For the text-containing cell, return its midpoint in [x, y] coordinate format. 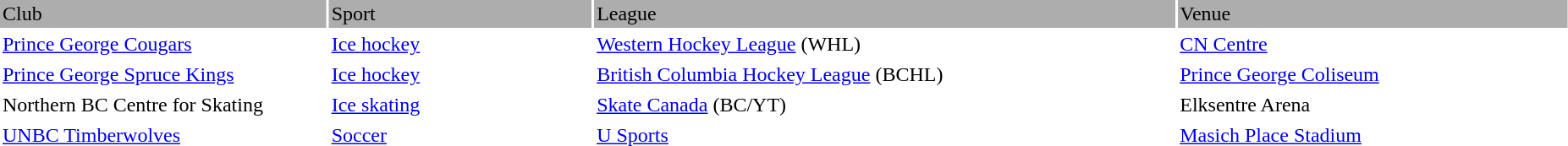
Club [163, 14]
Prince George Spruce Kings [163, 74]
CN Centre [1373, 44]
British Columbia Hockey League (BCHL) [884, 74]
Skate Canada (BC/YT) [884, 105]
Northern BC Centre for Skating [163, 105]
Elksentre Arena [1373, 105]
Western Hockey League (WHL) [884, 44]
Venue [1373, 14]
Ice skating [460, 105]
Sport [460, 14]
League [884, 14]
Prince George Cougars [163, 44]
Prince George Coliseum [1373, 74]
